Detect which cell encompasses the target text, then output its (X, Y) center coordinate. 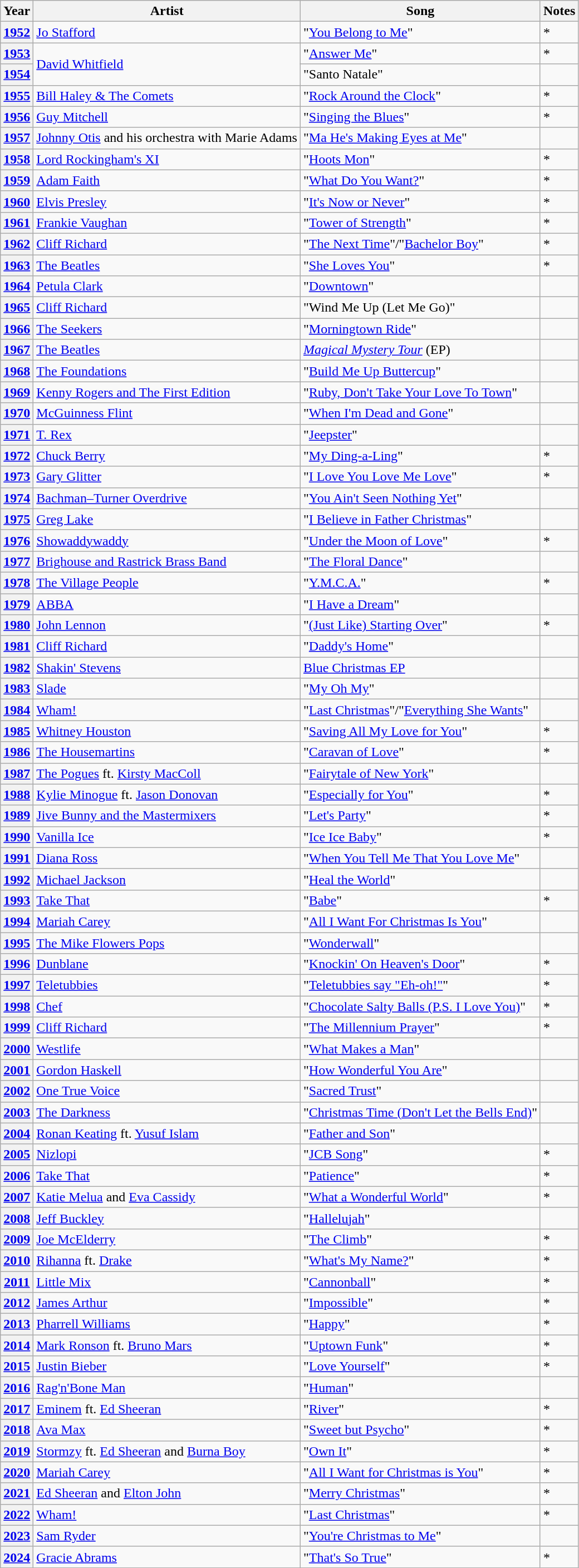
2008 (17, 1218)
"Especially for You" (420, 795)
Bill Haley & The Comets (167, 96)
"JCB Song" (420, 1155)
1984 (17, 710)
"She Loves You" (420, 265)
1983 (17, 689)
"Morningtown Ride" (420, 329)
Year (17, 11)
Michael Jackson (167, 879)
2010 (17, 1260)
1962 (17, 244)
"Ice Ice Baby" (420, 837)
2011 (17, 1281)
Dunblane (167, 964)
1968 (17, 371)
2014 (17, 1345)
2023 (17, 1536)
1957 (17, 138)
2016 (17, 1388)
Kenny Rogers and The First Edition (167, 392)
2018 (17, 1430)
"Let's Party" (420, 816)
T. Rex (167, 435)
"My Oh My" (420, 689)
"When You Tell Me That You Love Me" (420, 858)
1959 (17, 180)
1955 (17, 96)
"Hoots Mon" (420, 159)
Chuck Berry (167, 456)
"Last Christmas"/"Everything She Wants" (420, 710)
1991 (17, 858)
1966 (17, 329)
Greg Lake (167, 519)
Gary Glitter (167, 477)
"(Just Like) Starting Over" (420, 625)
2012 (17, 1303)
"Babe" (420, 900)
1995 (17, 943)
The Darkness (167, 1112)
Ava Max (167, 1430)
2017 (17, 1409)
1979 (17, 604)
Slade (167, 689)
2013 (17, 1324)
2005 (17, 1155)
1953 (17, 53)
1992 (17, 879)
Little Mix (167, 1281)
"You're Christmas to Me" (420, 1536)
2020 (17, 1472)
Whitney Houston (167, 731)
Magical Mystery Tour (EP) (420, 350)
Bachman–Turner Overdrive (167, 498)
1958 (17, 159)
"Ruby, Don't Take Your Love To Town" (420, 392)
"Christmas Time (Don't Let the Bells End)" (420, 1112)
"Love Yourself" (420, 1367)
1971 (17, 435)
"Answer Me" (420, 53)
Kylie Minogue ft. Jason Donovan (167, 795)
1980 (17, 625)
"Father and Son" (420, 1133)
Ed Sheeran and Elton John (167, 1493)
"The Climb" (420, 1239)
Elvis Presley (167, 201)
Vanilla Ice (167, 837)
1963 (17, 265)
2024 (17, 1557)
Lord Rockingham's XI (167, 159)
Pharrell Williams (167, 1324)
1993 (17, 900)
2019 (17, 1451)
ABBA (167, 604)
"Merry Christmas" (420, 1493)
"Teletubbies say "Eh-oh!"" (420, 985)
Johnny Otis and his orchestra with Marie Adams (167, 138)
Sam Ryder (167, 1536)
Stormzy ft. Ed Sheeran and Burna Boy (167, 1451)
Chef (167, 1007)
1989 (17, 816)
1969 (17, 392)
2009 (17, 1239)
2000 (17, 1049)
John Lennon (167, 625)
2021 (17, 1493)
"Own It" (420, 1451)
1970 (17, 413)
"You Belong to Me" (420, 32)
1965 (17, 308)
"What's My Name?" (420, 1260)
Joe McElderry (167, 1239)
1985 (17, 731)
The Housemartins (167, 752)
1976 (17, 540)
"Last Christmas" (420, 1515)
1988 (17, 795)
1977 (17, 561)
1981 (17, 647)
Gracie Abrams (167, 1557)
1999 (17, 1028)
1987 (17, 773)
"I Believe in Father Christmas" (420, 519)
"Downtown" (420, 287)
"Build Me Up Buttercup" (420, 371)
"Sacred Trust" (420, 1091)
Ronan Keating ft. Yusuf Islam (167, 1133)
1956 (17, 117)
"What Makes a Man" (420, 1049)
1997 (17, 985)
"When I'm Dead and Gone" (420, 413)
David Whitfield (167, 64)
Jive Bunny and the Mastermixers (167, 816)
1990 (17, 837)
Justin Bieber (167, 1367)
"Ma He's Making Eyes at Me" (420, 138)
The Mike Flowers Pops (167, 943)
"Santo Natale" (420, 75)
1964 (17, 287)
"Heal the World" (420, 879)
1982 (17, 668)
"Rock Around the Clock" (420, 96)
The Village People (167, 583)
2002 (17, 1091)
2022 (17, 1515)
1975 (17, 519)
1994 (17, 921)
Notes (559, 11)
Gordon Haskell (167, 1070)
1967 (17, 350)
McGuinness Flint (167, 413)
1960 (17, 201)
"What Do You Want?" (420, 180)
2006 (17, 1176)
Katie Melua and Eva Cassidy (167, 1197)
2004 (17, 1133)
"Uptown Funk" (420, 1345)
1998 (17, 1007)
1954 (17, 75)
"I Love You Love Me Love" (420, 477)
"Chocolate Salty Balls (P.S. I Love You)" (420, 1007)
Jo Stafford (167, 32)
"Saving All My Love for You" (420, 731)
"Cannonball" (420, 1281)
Guy Mitchell (167, 117)
Song (420, 11)
"The Next Time"/"Bachelor Boy" (420, 244)
2015 (17, 1367)
Shakin' Stevens (167, 668)
"Human" (420, 1388)
"I Have a Dream" (420, 604)
Adam Faith (167, 180)
The Seekers (167, 329)
"Y.M.C.A." (420, 583)
"Caravan of Love" (420, 752)
Eminem ft. Ed Sheeran (167, 1409)
The Pogues ft. Kirsty MacColl (167, 773)
"Fairytale of New York" (420, 773)
1986 (17, 752)
Rihanna ft. Drake (167, 1260)
"That's So True" (420, 1557)
1974 (17, 498)
"Daddy's Home" (420, 647)
One True Voice (167, 1091)
1961 (17, 223)
Jeff Buckley (167, 1218)
"Patience" (420, 1176)
"Wonderwall" (420, 943)
1996 (17, 964)
Mark Ronson ft. Bruno Mars (167, 1345)
Teletubbies (167, 985)
Petula Clark (167, 287)
James Arthur (167, 1303)
1978 (17, 583)
Diana Ross (167, 858)
"You Ain't Seen Nothing Yet" (420, 498)
Showaddywaddy (167, 540)
Nizlopi (167, 1155)
"Wind Me Up (Let Me Go)" (420, 308)
"Knockin' On Heaven's Door" (420, 964)
"It's Now or Never" (420, 201)
"My Ding-a-Ling" (420, 456)
"The Floral Dance" (420, 561)
"Singing the Blues" (420, 117)
2003 (17, 1112)
"Tower of Strength" (420, 223)
"Sweet but Psycho" (420, 1430)
"Jeepster" (420, 435)
Brighouse and Rastrick Brass Band (167, 561)
"How Wonderful You Are" (420, 1070)
1952 (17, 32)
"Happy" (420, 1324)
"All I Want For Christmas Is You" (420, 921)
"All I Want for Christmas is You" (420, 1472)
The Foundations (167, 371)
1973 (17, 477)
Artist (167, 11)
Blue Christmas EP (420, 668)
"The Millennium Prayer" (420, 1028)
2007 (17, 1197)
"What a Wonderful World" (420, 1197)
"Impossible" (420, 1303)
"Hallelujah" (420, 1218)
"River" (420, 1409)
1972 (17, 456)
Rag'n'Bone Man (167, 1388)
2001 (17, 1070)
"Under the Moon of Love" (420, 540)
Frankie Vaughan (167, 223)
Westlife (167, 1049)
